Scan for the cell matching the given text and deliver its [x, y] coordinate at center. 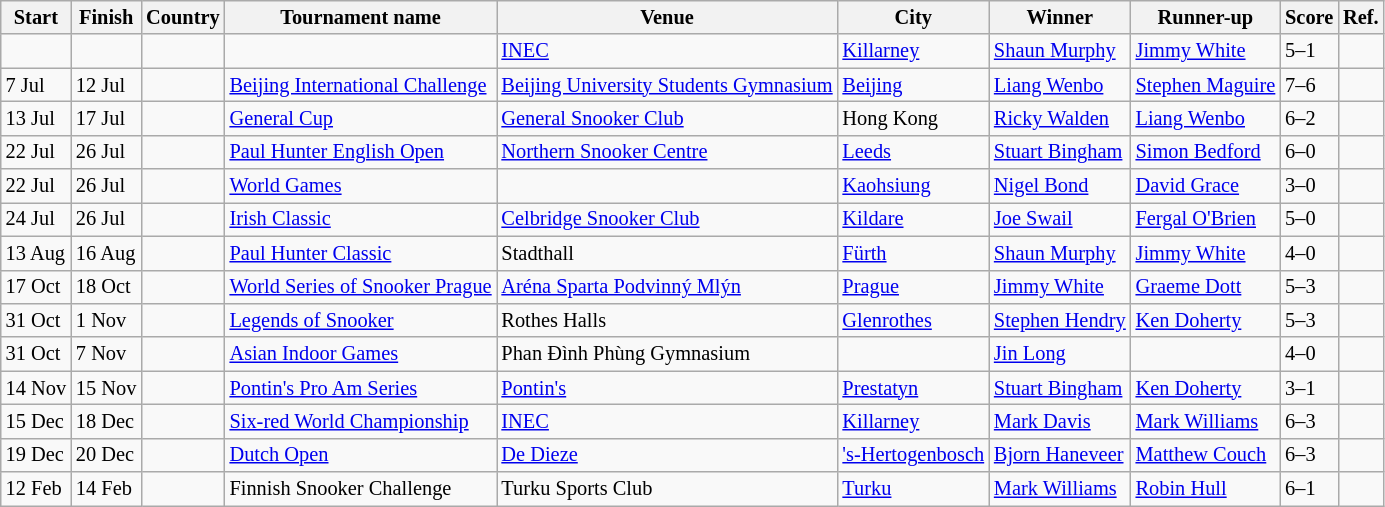
Northern Snooker Centre [666, 152]
14 Nov [36, 388]
Simon Bedford [1206, 152]
15 Dec [36, 421]
Turku [914, 489]
Robin Hull [1206, 489]
Graeme Dott [1206, 287]
6–2 [1309, 118]
24 Jul [36, 219]
19 Dec [36, 455]
3–1 [1309, 388]
7–6 [1309, 85]
6–0 [1309, 152]
Mark Davis [1060, 421]
17 Jul [106, 118]
Hong Kong [914, 118]
General Cup [361, 118]
7 Jul [36, 85]
Ricky Walden [1060, 118]
Turku Sports Club [666, 489]
Finnish Snooker Challenge [361, 489]
3–0 [1309, 186]
Pontin's [666, 388]
Phan Đình Phùng Gymnasium [666, 354]
Aréna Sparta Podvinný Mlýn [666, 287]
Fürth [914, 253]
Matthew Couch [1206, 455]
Jin Long [1060, 354]
Stephen Hendry [1060, 320]
Runner-up [1206, 17]
13 Aug [36, 253]
David Grace [1206, 186]
Start [36, 17]
Kaohsiung [914, 186]
Finish [106, 17]
De Dieze [666, 455]
Tournament name [361, 17]
6–1 [1309, 489]
12 Feb [36, 489]
Leeds [914, 152]
Paul Hunter Classic [361, 253]
13 Jul [36, 118]
20 Dec [106, 455]
World Games [361, 186]
Joe Swail [1060, 219]
Country [182, 17]
Glenrothes [914, 320]
Six-red World Championship [361, 421]
Rothes Halls [666, 320]
Bjorn Haneveer [1060, 455]
Dutch Open [361, 455]
5–1 [1309, 51]
15 Nov [106, 388]
Prestatyn [914, 388]
16 Aug [106, 253]
5–0 [1309, 219]
Paul Hunter English Open [361, 152]
7 Nov [106, 354]
Irish Classic [361, 219]
's-Hertogenbosch [914, 455]
Celbridge Snooker Club [666, 219]
General Snooker Club [666, 118]
Fergal O'Brien [1206, 219]
Ref. [1360, 17]
Stadthall [666, 253]
18 Dec [106, 421]
Winner [1060, 17]
City [914, 17]
Prague [914, 287]
18 Oct [106, 287]
Score [1309, 17]
World Series of Snooker Prague [361, 287]
Legends of Snooker [361, 320]
1 Nov [106, 320]
Beijing [914, 85]
Kildare [914, 219]
Venue [666, 17]
Asian Indoor Games [361, 354]
Beijing International Challenge [361, 85]
Pontin's Pro Am Series [361, 388]
17 Oct [36, 287]
Stephen Maguire [1206, 85]
Beijing University Students Gymnasium [666, 85]
Nigel Bond [1060, 186]
12 Jul [106, 85]
14 Feb [106, 489]
